Extract the [x, y] coordinate from the center of the cell holding the provided text.  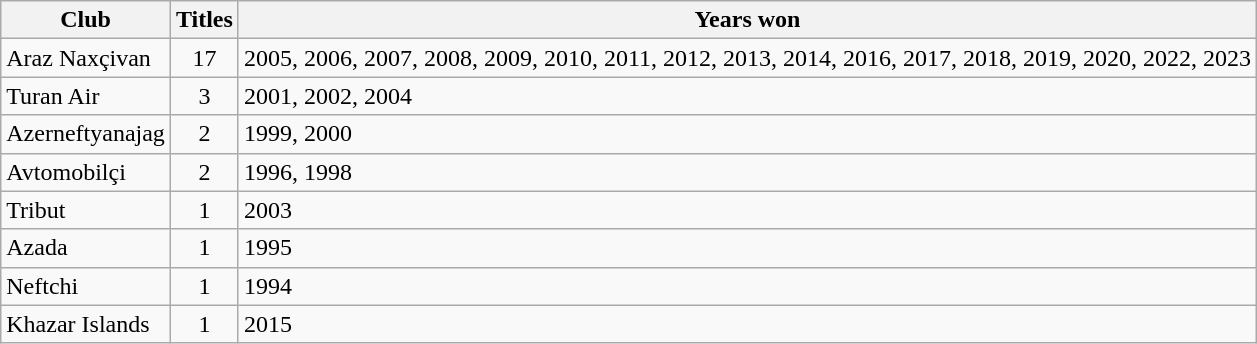
Khazar Islands [86, 324]
1994 [747, 286]
1996, 1998 [747, 172]
Club [86, 20]
Turan Air [86, 96]
2015 [747, 324]
1999, 2000 [747, 134]
Araz Naxçivan [86, 58]
Titles [204, 20]
1995 [747, 248]
2005, 2006, 2007, 2008, 2009, 2010, 2011, 2012, 2013, 2014, 2016, 2017, 2018, 2019, 2020, 2022, 2023 [747, 58]
Azerneftyanajag [86, 134]
3 [204, 96]
17 [204, 58]
Years won [747, 20]
2001, 2002, 2004 [747, 96]
Avtomobilçi [86, 172]
Azada [86, 248]
Neftchi [86, 286]
Tribut [86, 210]
2003 [747, 210]
